From the cell containing the given text, extract its center point as [X, Y] coordinate. 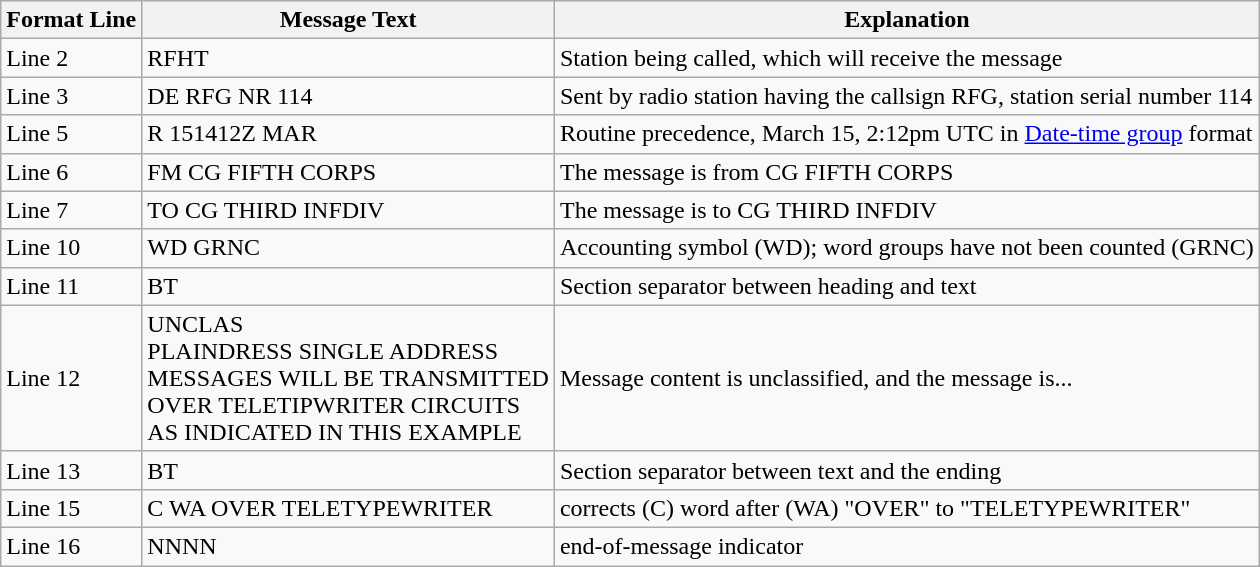
Line 10 [72, 248]
Line 2 [72, 58]
UNCLASPLAINDRESS SINGLE ADDRESSMESSAGES WILL BE TRANSMITTEDOVER TELETIPWRITER CIRCUITSAS INDICATED IN THIS EXAMPLE [348, 378]
The message is to CG THIRD INFDIV [906, 210]
Accounting symbol (WD); word groups have not been counted (GRNC) [906, 248]
Line 11 [72, 286]
Line 16 [72, 546]
Sent by radio station having the callsign RFG, station serial number 114 [906, 96]
Line 6 [72, 172]
Message content is unclassified, and the message is... [906, 378]
Explanation [906, 20]
DE RFG NR 114 [348, 96]
The message is from CG FIFTH CORPS [906, 172]
Line 5 [72, 134]
C WA OVER TELETYPEWRITER [348, 508]
Line 13 [72, 470]
Format Line [72, 20]
Section separator between heading and text [906, 286]
FM CG FIFTH CORPS [348, 172]
NNNN [348, 546]
Station being called, which will receive the message [906, 58]
Line 15 [72, 508]
Line 7 [72, 210]
Line 3 [72, 96]
Line 12 [72, 378]
R 151412Z MAR [348, 134]
Section separator between text and the ending [906, 470]
RFHT [348, 58]
corrects (C) word after (WA) "OVER" to "TELETYPEWRITER" [906, 508]
Routine precedence, March 15, 2:12pm UTC in Date-time group format [906, 134]
end-of-message indicator [906, 546]
WD GRNC [348, 248]
Message Text [348, 20]
TO CG THIRD INFDIV [348, 210]
